Capture the cell that displays the provided text and extract its (X, Y) central coordinate. 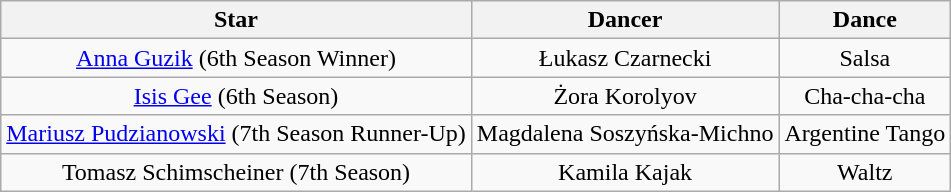
Żora Korolyov (625, 96)
Waltz (865, 172)
Dancer (625, 20)
Salsa (865, 58)
Anna Guzik (6th Season Winner) (236, 58)
Star (236, 20)
Kamila Kajak (625, 172)
Magdalena Soszyńska-Michno (625, 134)
Tomasz Schimscheiner (7th Season) (236, 172)
Cha-cha-cha (865, 96)
Dance (865, 20)
Argentine Tango (865, 134)
Łukasz Czarnecki (625, 58)
Isis Gee (6th Season) (236, 96)
Mariusz Pudzianowski (7th Season Runner-Up) (236, 134)
